From the cell containing the given text, extract its center point as (x, y) coordinate. 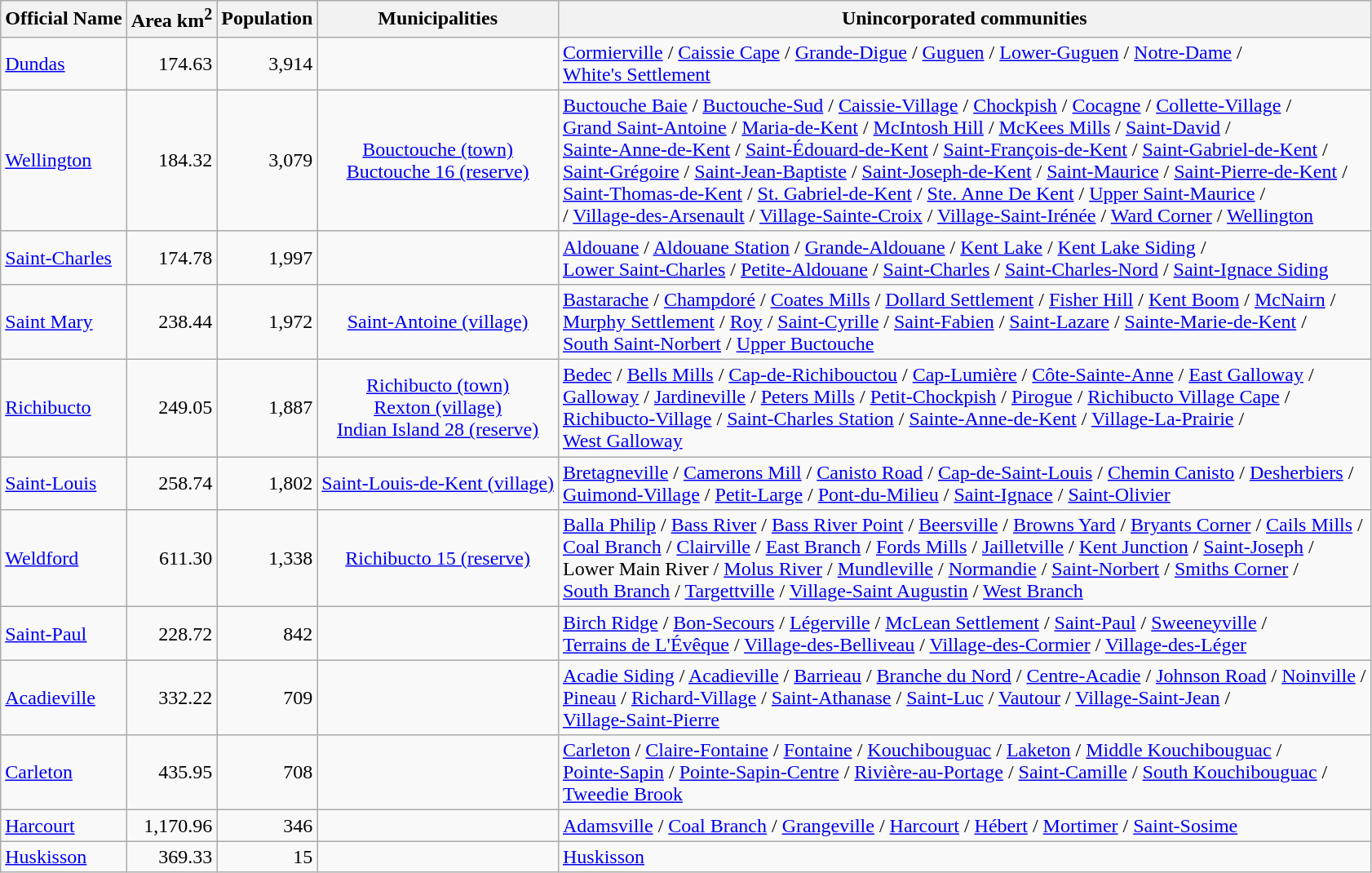
Dundas (64, 64)
Acadieville (64, 698)
258.74 (171, 483)
184.32 (171, 160)
Area km2 (171, 20)
611.30 (171, 558)
Saint-Paul (64, 633)
709 (268, 698)
Weldford (64, 558)
Adamsville / Coal Branch / Grangeville / Harcourt / Hébert / Mortimer / Saint-Sosime (964, 826)
Carleton (64, 773)
Harcourt (64, 826)
Cormierville / Caissie Cape / Grande-Digue / Guguen / Lower-Guguen / Notre-Dame / White's Settlement (964, 64)
1,338 (268, 558)
174.63 (171, 64)
3,079 (268, 160)
1,972 (268, 321)
3,914 (268, 64)
435.95 (171, 773)
Saint-Antoine (village) (438, 321)
Saint-Louis (64, 483)
174.78 (171, 258)
Wellington (64, 160)
Richibucto (64, 408)
Saint-Charles (64, 258)
346 (268, 826)
Official Name (64, 20)
Municipalities (438, 20)
Richibucto (town)Rexton (village)Indian Island 28 (reserve) (438, 408)
369.33 (171, 857)
1,997 (268, 258)
Saint-Louis-de-Kent (village) (438, 483)
Unincorporated communities (964, 20)
1,802 (268, 483)
15 (268, 857)
228.72 (171, 633)
1,170.96 (171, 826)
842 (268, 633)
Saint Mary (64, 321)
238.44 (171, 321)
Bouctouche (town)Buctouche 16 (reserve) (438, 160)
1,887 (268, 408)
Richibucto 15 (reserve) (438, 558)
Population (268, 20)
332.22 (171, 698)
708 (268, 773)
249.05 (171, 408)
